For the text-containing cell, return its midpoint in [X, Y] coordinate format. 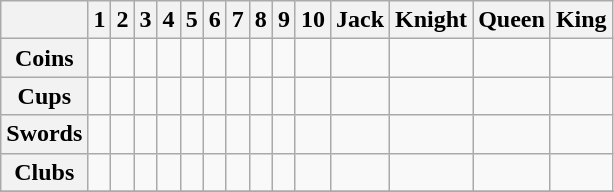
5 [192, 20]
7 [238, 20]
9 [284, 20]
Cups [44, 96]
6 [214, 20]
Swords [44, 134]
4 [168, 20]
King [581, 20]
Coins [44, 58]
8 [260, 20]
3 [146, 20]
Clubs [44, 172]
Queen [512, 20]
1 [100, 20]
10 [312, 20]
2 [122, 20]
Jack [360, 20]
Knight [432, 20]
